From the cell containing the given text, extract its center point as (X, Y) coordinate. 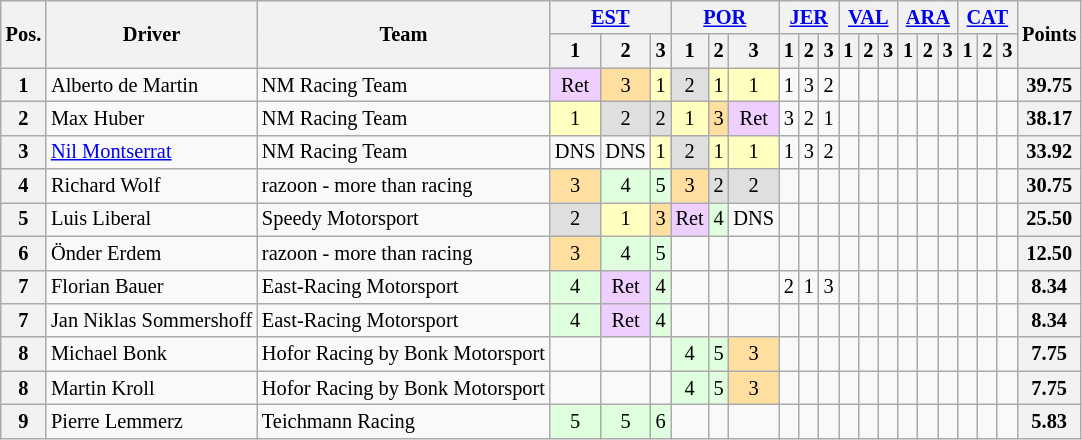
12.50 (1049, 253)
VAL (868, 17)
Speedy Motorsport (404, 219)
POR (725, 17)
Jan Niklas Sommershoff (152, 320)
Max Huber (152, 118)
Michael Bonk (152, 354)
Alberto de Martin (152, 85)
Points (1049, 34)
ARA (928, 17)
Luis Liberal (152, 219)
Önder Erdem (152, 253)
JER (809, 17)
CAT (988, 17)
Florian Bauer (152, 287)
25.50 (1049, 219)
Richard Wolf (152, 186)
Nil Montserrat (152, 152)
38.17 (1049, 118)
Teichmann Racing (404, 421)
EST (610, 17)
39.75 (1049, 85)
9 (24, 421)
Driver (152, 34)
5.83 (1049, 421)
Martin Kroll (152, 388)
30.75 (1049, 186)
Pos. (24, 34)
33.92 (1049, 152)
Team (404, 34)
Pierre Lemmerz (152, 421)
